Scan for the cell matching the given text and deliver its (X, Y) coordinate at center. 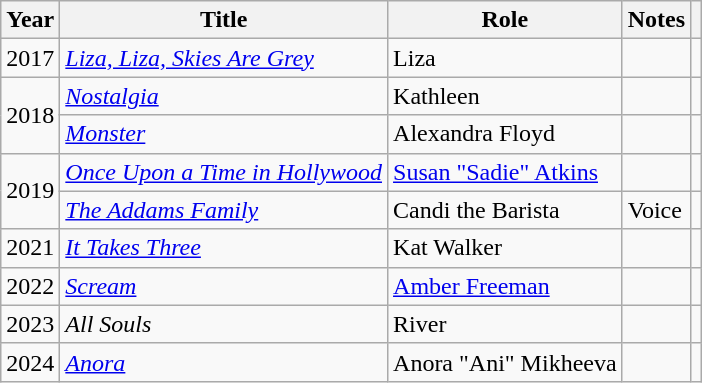
Liza, Liza, Skies Are Grey (224, 58)
Notes (656, 20)
Liza (506, 58)
2021 (30, 248)
Alexandra Floyd (506, 134)
2019 (30, 191)
Anora "Ani" Mikheeva (506, 362)
2024 (30, 362)
Anora (224, 362)
All Souls (224, 324)
Kat Walker (506, 248)
2022 (30, 286)
Title (224, 20)
Year (30, 20)
Amber Freeman (506, 286)
2017 (30, 58)
The Addams Family (224, 210)
Kathleen (506, 96)
Voice (656, 210)
2023 (30, 324)
2018 (30, 115)
Scream (224, 286)
It Takes Three (224, 248)
Nostalgia (224, 96)
River (506, 324)
Role (506, 20)
Monster (224, 134)
Susan "Sadie" Atkins (506, 172)
Candi the Barista (506, 210)
Once Upon a Time in Hollywood (224, 172)
